Identify which cell holds the provided text, then report its [X, Y] central coordinate. 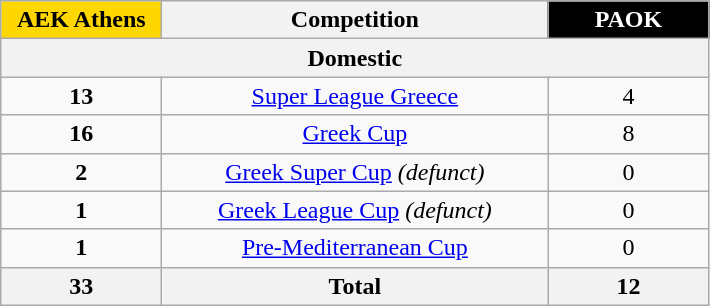
PAOK [628, 20]
4 [628, 96]
Greek Super Cup (defunct) [355, 172]
AEK Athens [82, 20]
Super League Greece [355, 96]
Pre-Mediterranean Cup [355, 248]
Total [355, 286]
Greek Cup [355, 134]
Domestic [355, 58]
33 [82, 286]
Competition [355, 20]
13 [82, 96]
2 [82, 172]
8 [628, 134]
Greek League Cup (defunct) [355, 210]
16 [82, 134]
12 [628, 286]
